Capture the cell that displays the provided text and extract its [X, Y] central coordinate. 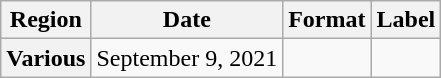
Region [46, 20]
September 9, 2021 [187, 58]
Label [406, 20]
Date [187, 20]
Various [46, 58]
Format [327, 20]
